Identify which cell holds the provided text, then report its (x, y) central coordinate. 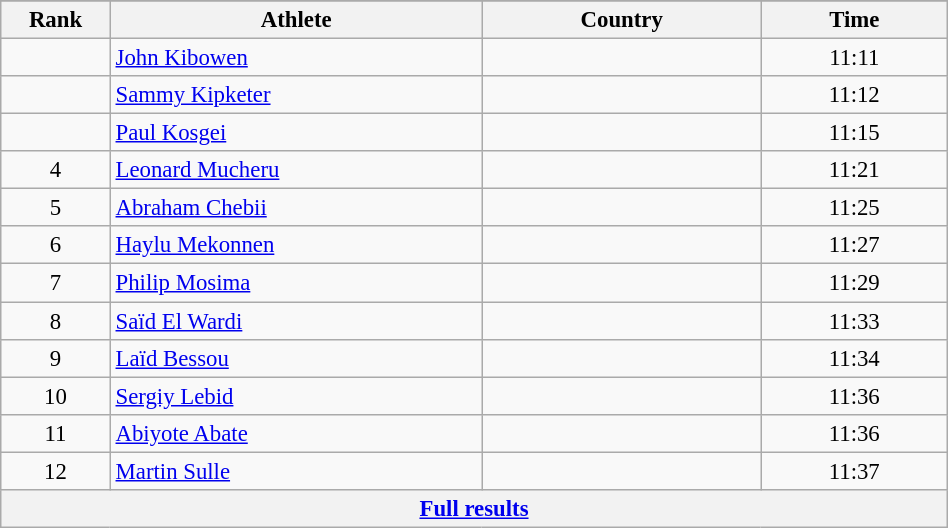
11:21 (854, 170)
7 (56, 283)
Laïd Bessou (296, 358)
6 (56, 245)
11:11 (854, 58)
Abiyote Abate (296, 433)
Sammy Kipketer (296, 95)
Paul Kosgei (296, 133)
8 (56, 321)
11 (56, 433)
Rank (56, 20)
9 (56, 358)
11:33 (854, 321)
5 (56, 208)
11:37 (854, 471)
Full results (474, 509)
Philip Mosima (296, 283)
Sergiy Lebid (296, 396)
Country (622, 20)
Leonard Mucheru (296, 170)
4 (56, 170)
11:15 (854, 133)
11:27 (854, 245)
John Kibowen (296, 58)
Martin Sulle (296, 471)
11:34 (854, 358)
Time (854, 20)
11:25 (854, 208)
11:12 (854, 95)
10 (56, 396)
11:29 (854, 283)
12 (56, 471)
Saïd El Wardi (296, 321)
Athlete (296, 20)
Abraham Chebii (296, 208)
Haylu Mekonnen (296, 245)
